Output the (x, y) coordinate of the center of the cell containing the given text.  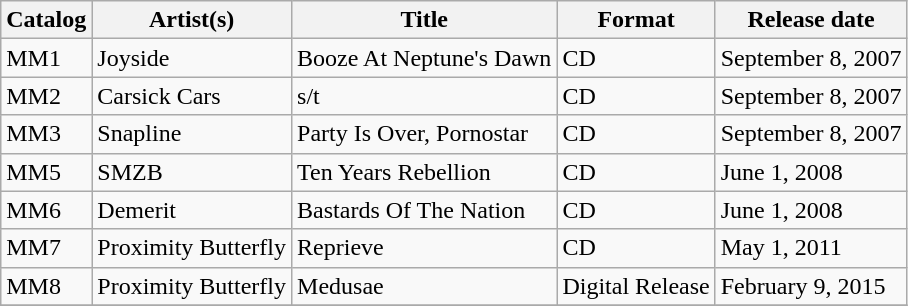
Ten Years Rebellion (424, 172)
May 1, 2011 (811, 248)
Reprieve (424, 248)
Title (424, 20)
MM8 (46, 286)
Catalog (46, 20)
Party Is Over, Pornostar (424, 134)
Snapline (192, 134)
MM3 (46, 134)
MM6 (46, 210)
Medusae (424, 286)
MM5 (46, 172)
SMZB (192, 172)
MM2 (46, 96)
February 9, 2015 (811, 286)
Release date (811, 20)
Artist(s) (192, 20)
Bastards Of The Nation (424, 210)
Format (636, 20)
MM7 (46, 248)
Booze At Neptune's Dawn (424, 58)
Demerit (192, 210)
Joyside (192, 58)
MM1 (46, 58)
s/t (424, 96)
Digital Release (636, 286)
Carsick Cars (192, 96)
